Scan for the cell matching the given text and deliver its (X, Y) coordinate at center. 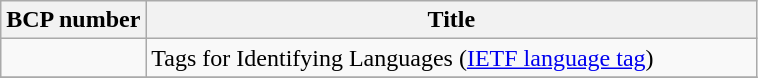
Title (452, 20)
Tags for Identifying Languages (IETF language tag) (452, 58)
BCP number (74, 20)
